Return (X, Y) of the center of cell containing provided text 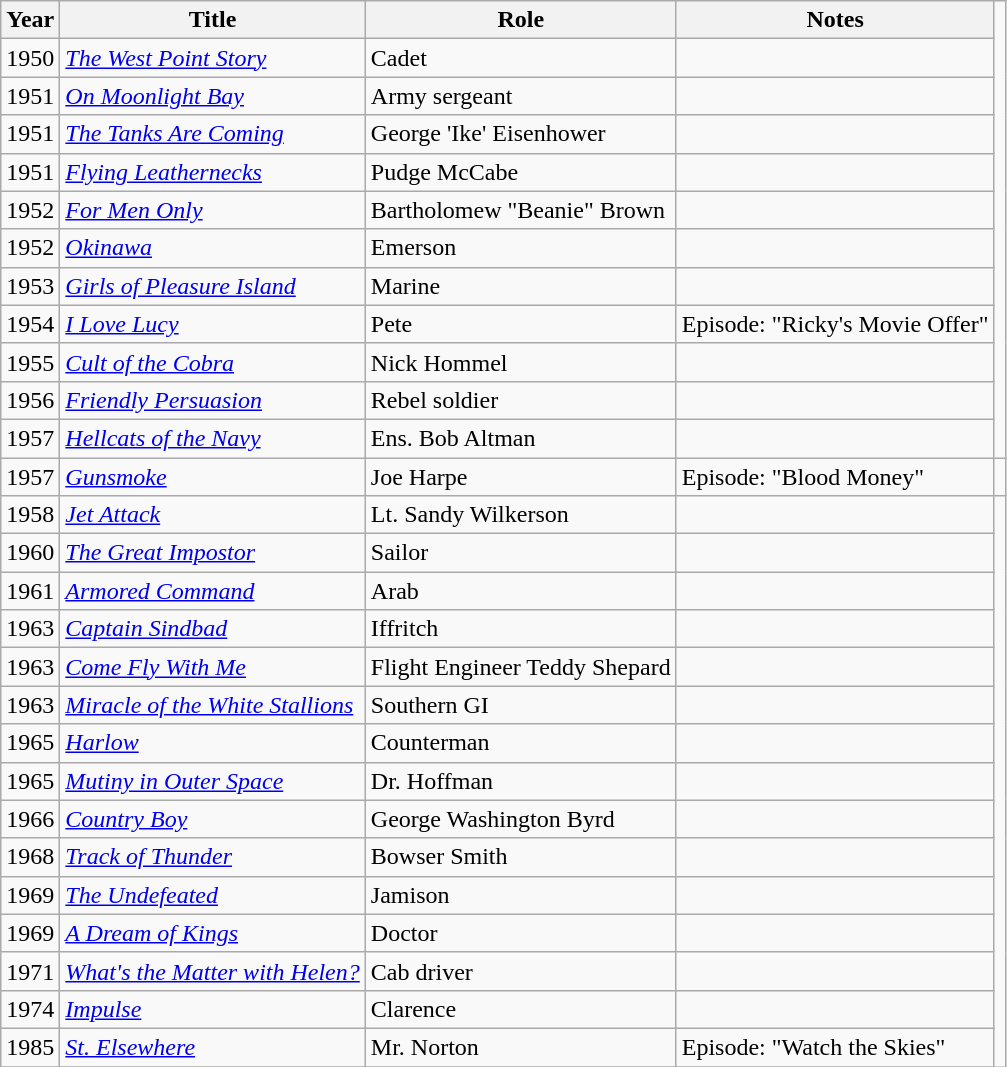
Cult of the Cobra (212, 362)
Notes (835, 20)
Bowser Smith (520, 857)
Episode: "Ricky's Movie Offer" (835, 324)
Flight Engineer Teddy Shepard (520, 667)
Episode: "Blood Money" (835, 477)
1954 (30, 324)
George Washington Byrd (520, 819)
Arab (520, 591)
I Love Lucy (212, 324)
1950 (30, 58)
Clarence (520, 1009)
Episode: "Watch the Skies" (835, 1047)
The Great Impostor (212, 553)
Emerson (520, 248)
Rebel soldier (520, 400)
Cab driver (520, 971)
Pete (520, 324)
Track of Thunder (212, 857)
Bartholomew "Beanie" Brown (520, 210)
Army sergeant (520, 96)
1955 (30, 362)
1985 (30, 1047)
What's the Matter with Helen? (212, 971)
Come Fly With Me (212, 667)
Mr. Norton (520, 1047)
Year (30, 20)
1956 (30, 400)
Lt. Sandy Wilkerson (520, 515)
A Dream of Kings (212, 933)
Cadet (520, 58)
St. Elsewhere (212, 1047)
Miracle of the White Stallions (212, 705)
1966 (30, 819)
Jet Attack (212, 515)
Pudge McCabe (520, 172)
Mutiny in Outer Space (212, 781)
For Men Only (212, 210)
Impulse (212, 1009)
The West Point Story (212, 58)
Counterman (520, 743)
Flying Leathernecks (212, 172)
George 'Ike' Eisenhower (520, 134)
Country Boy (212, 819)
Southern GI (520, 705)
Jamison (520, 895)
1971 (30, 971)
Nick Hommel (520, 362)
1953 (30, 286)
Okinawa (212, 248)
On Moonlight Bay (212, 96)
1968 (30, 857)
1974 (30, 1009)
Role (520, 20)
Sailor (520, 553)
Armored Command (212, 591)
Friendly Persuasion (212, 400)
Captain Sindbad (212, 629)
The Tanks Are Coming (212, 134)
Marine (520, 286)
1958 (30, 515)
1961 (30, 591)
Girls of Pleasure Island (212, 286)
Dr. Hoffman (520, 781)
1960 (30, 553)
Harlow (212, 743)
Hellcats of the Navy (212, 438)
Ens. Bob Altman (520, 438)
Iffritch (520, 629)
Title (212, 20)
Doctor (520, 933)
The Undefeated (212, 895)
Gunsmoke (212, 477)
Joe Harpe (520, 477)
